Find where the given text appears and provide that cell's center as [X, Y] coordinate. 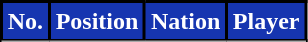
Nation [186, 22]
Position [96, 22]
Player [266, 22]
No. [26, 22]
